Determine the (x, y) coordinate at the center of the cell enclosing the given text.  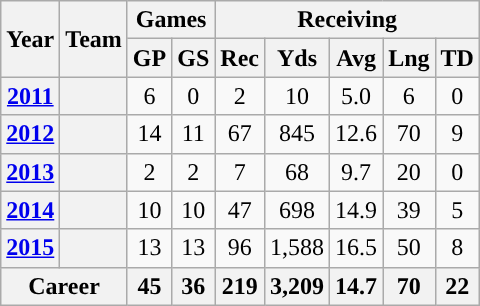
2014 (30, 210)
22 (457, 286)
12.6 (356, 134)
47 (240, 210)
96 (240, 248)
219 (240, 286)
50 (409, 248)
16.5 (356, 248)
68 (298, 172)
39 (409, 210)
3,209 (298, 286)
Rec (240, 58)
Team (94, 39)
Receiving (348, 20)
2015 (30, 248)
2013 (30, 172)
1,588 (298, 248)
67 (240, 134)
GP (149, 58)
20 (409, 172)
36 (194, 286)
2012 (30, 134)
Lng (409, 58)
698 (298, 210)
11 (194, 134)
Games (170, 20)
Yds (298, 58)
845 (298, 134)
5 (457, 210)
9 (457, 134)
9.7 (356, 172)
7 (240, 172)
45 (149, 286)
TD (457, 58)
GS (194, 58)
8 (457, 248)
2011 (30, 96)
Avg (356, 58)
14.9 (356, 210)
Year (30, 39)
14 (149, 134)
Career (64, 286)
5.0 (356, 96)
14.7 (356, 286)
